Provide the [x, y] coordinate of the cell's center where the given text is located.  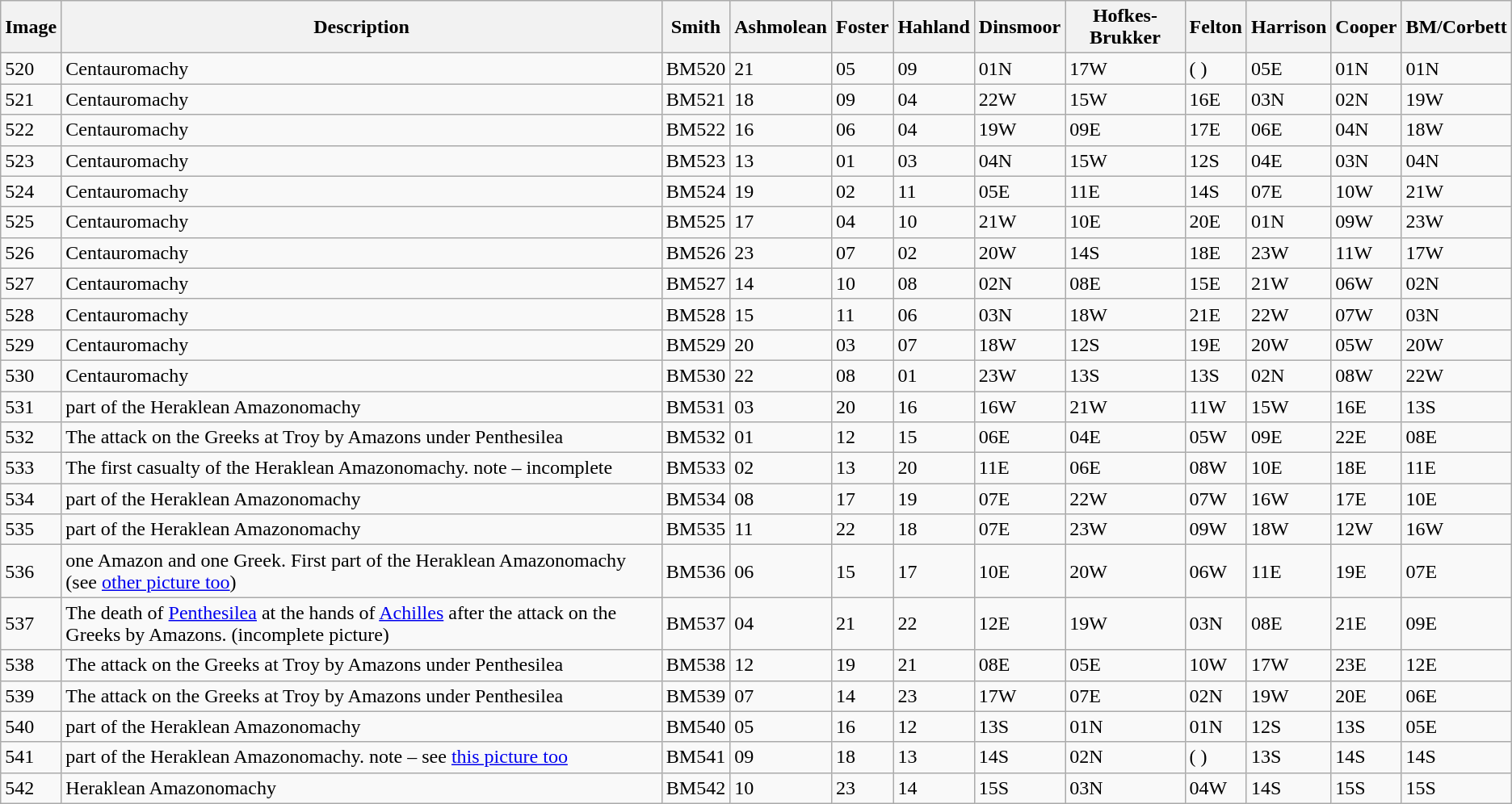
BM535 [695, 530]
BM540 [695, 727]
15E [1216, 283]
BM528 [695, 314]
BM/Corbett [1456, 27]
533 [31, 468]
530 [31, 375]
BM524 [695, 191]
BM529 [695, 345]
Harrison [1288, 27]
BM536 [695, 572]
BM522 [695, 130]
BM541 [695, 757]
BM534 [695, 499]
Hofkes-Brukker [1125, 27]
The death of Penthesilea at the hands of Achilles after the attack on the Greeks by Amazons. (incomplete picture) [362, 623]
Foster [862, 27]
one Amazon and one Greek. First part of the Heraklean Amazonomachy (see other picture too) [362, 572]
Cooper [1367, 27]
Felton [1216, 27]
BM527 [695, 283]
541 [31, 757]
523 [31, 161]
BM526 [695, 253]
537 [31, 623]
BM531 [695, 406]
BM532 [695, 438]
BM537 [695, 623]
536 [31, 572]
542 [31, 788]
Dinsmoor [1019, 27]
Ashmolean [781, 27]
BM520 [695, 69]
Smith [695, 27]
BM530 [695, 375]
534 [31, 499]
520 [31, 69]
531 [31, 406]
540 [31, 727]
524 [31, 191]
532 [31, 438]
BM533 [695, 468]
535 [31, 530]
528 [31, 314]
22E [1367, 438]
526 [31, 253]
527 [31, 283]
538 [31, 665]
539 [31, 696]
23E [1367, 665]
Hahland [934, 27]
The first casualty of the Heraklean Amazonomachy. note – incomplete [362, 468]
BM521 [695, 99]
Image [31, 27]
Heraklean Amazonomachy [362, 788]
BM539 [695, 696]
part of the Heraklean Amazonomachy. note – see this picture too [362, 757]
522 [31, 130]
529 [31, 345]
521 [31, 99]
04W [1216, 788]
BM542 [695, 788]
Description [362, 27]
525 [31, 222]
12W [1367, 530]
BM538 [695, 665]
BM523 [695, 161]
BM525 [695, 222]
